From the cell containing the given text, extract its center point as (X, Y) coordinate. 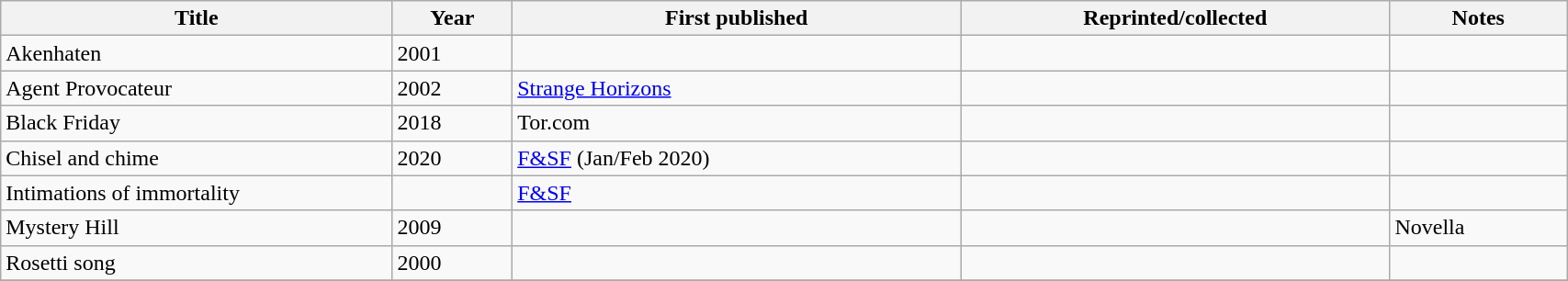
Intimations of immortality (197, 193)
Black Friday (197, 123)
2009 (452, 228)
2001 (452, 53)
Title (197, 18)
Tor.com (737, 123)
Year (452, 18)
2000 (452, 263)
Chisel and chime (197, 158)
2020 (452, 158)
Rosetti song (197, 263)
2018 (452, 123)
Agent Provocateur (197, 88)
Reprinted/collected (1176, 18)
First published (737, 18)
F&SF (Jan/Feb 2020) (737, 158)
Strange Horizons (737, 88)
2002 (452, 88)
Akenhaten (197, 53)
Notes (1479, 18)
F&SF (737, 193)
Novella (1479, 228)
Mystery Hill (197, 228)
